Determine the (X, Y) coordinate at the center of the cell enclosing the given text.  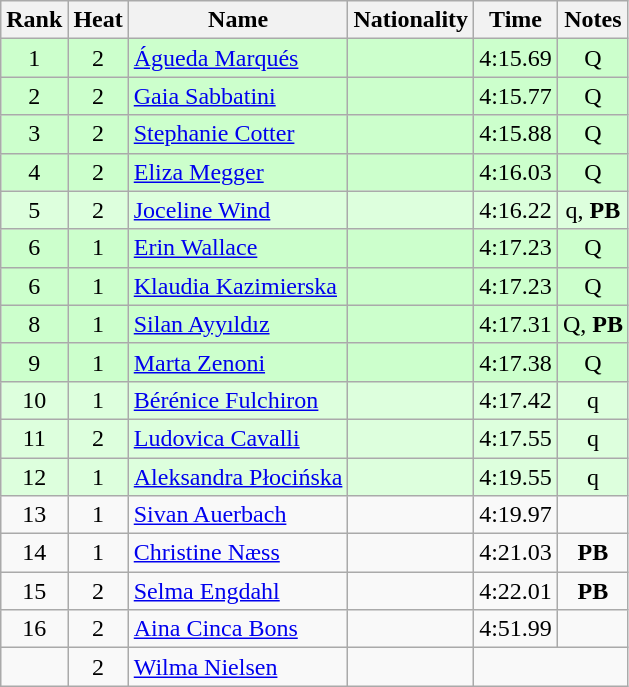
Gaia Sabbatini (238, 96)
5 (34, 210)
Name (238, 20)
Águeda Marqués (238, 58)
14 (34, 553)
Wilma Nielsen (238, 667)
Time (516, 20)
4:51.99 (516, 629)
4:15.69 (516, 58)
8 (34, 324)
4:16.03 (516, 172)
Aina Cinca Bons (238, 629)
4:15.77 (516, 96)
4:17.38 (516, 362)
4:19.97 (516, 515)
Klaudia Kazimierska (238, 286)
4:17.31 (516, 324)
10 (34, 400)
4 (34, 172)
Nationality (411, 20)
Heat (98, 20)
Christine Næss (238, 553)
Bérénice Fulchiron (238, 400)
4:17.42 (516, 400)
4:17.55 (516, 438)
q, PB (592, 210)
9 (34, 362)
4:15.88 (516, 134)
Joceline Wind (238, 210)
4:22.01 (516, 591)
3 (34, 134)
Silan Ayyıldız (238, 324)
Eliza Megger (238, 172)
13 (34, 515)
Notes (592, 20)
11 (34, 438)
Stephanie Cotter (238, 134)
4:19.55 (516, 477)
Sivan Auerbach (238, 515)
4:16.22 (516, 210)
Marta Zenoni (238, 362)
Erin Wallace (238, 248)
12 (34, 477)
4:21.03 (516, 553)
Rank (34, 20)
Selma Engdahl (238, 591)
Q, PB (592, 324)
16 (34, 629)
Aleksandra Płocińska (238, 477)
Ludovica Cavalli (238, 438)
15 (34, 591)
